Extract the (x, y) coordinate from the center of the cell holding the provided text.  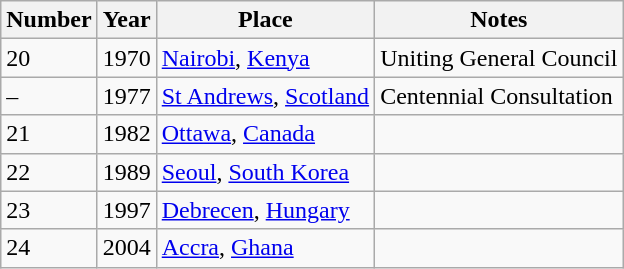
Notes (499, 20)
St Andrews, Scotland (265, 96)
Uniting General Council (499, 58)
Place (265, 20)
23 (49, 210)
Centennial Consultation (499, 96)
1982 (126, 134)
20 (49, 58)
Seoul, South Korea (265, 172)
24 (49, 248)
1997 (126, 210)
Nairobi, Kenya (265, 58)
22 (49, 172)
Number (49, 20)
Ottawa, Canada (265, 134)
Year (126, 20)
1977 (126, 96)
– (49, 96)
1989 (126, 172)
Debrecen, Hungary (265, 210)
Accra, Ghana (265, 248)
21 (49, 134)
2004 (126, 248)
1970 (126, 58)
